Return [X, Y] of the center of cell containing provided text 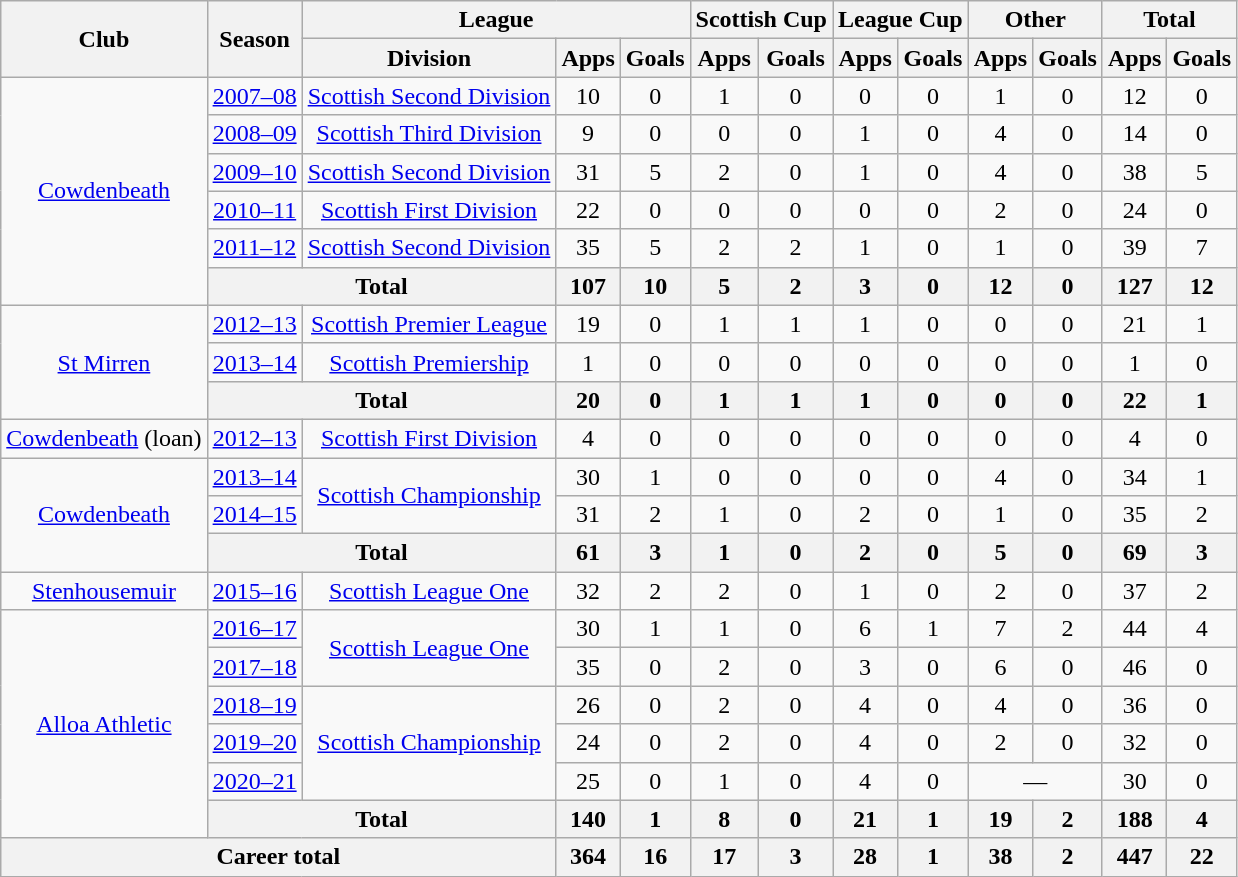
9 [588, 134]
28 [864, 857]
447 [1134, 857]
— [1035, 781]
Other [1035, 20]
46 [1134, 667]
2020–21 [254, 781]
140 [588, 819]
2014–15 [254, 515]
127 [1134, 286]
364 [588, 857]
2016–17 [254, 629]
Club [104, 39]
36 [1134, 705]
2015–16 [254, 591]
61 [588, 553]
Alloa Athletic [104, 724]
League [496, 20]
26 [588, 705]
Stenhousemuir [104, 591]
8 [724, 819]
34 [1134, 477]
2017–18 [254, 667]
20 [588, 400]
Scottish Cup [761, 20]
Division [429, 58]
14 [1134, 134]
Scottish Premier League [429, 324]
League Cup [900, 20]
37 [1134, 591]
2019–20 [254, 743]
Scottish Premiership [429, 362]
44 [1134, 629]
2009–10 [254, 172]
17 [724, 857]
107 [588, 286]
Career total [278, 857]
2007–08 [254, 96]
2010–11 [254, 210]
Season [254, 39]
Cowdenbeath (loan) [104, 438]
2018–19 [254, 705]
69 [1134, 553]
188 [1134, 819]
2008–09 [254, 134]
16 [655, 857]
Scottish Third Division [429, 134]
2011–12 [254, 248]
St Mirren [104, 362]
39 [1134, 248]
25 [588, 781]
